Locate the cell with the specified text and output its (x, y) center coordinate. 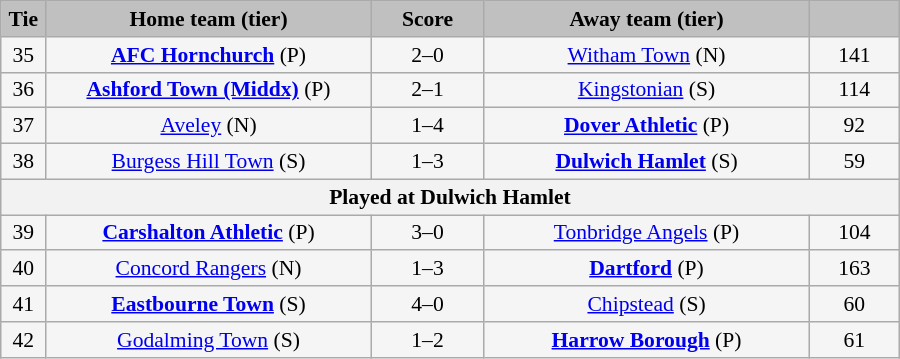
Harrow Borough (P) (647, 340)
Aveley (N) (209, 126)
42 (24, 340)
Witham Town (N) (647, 55)
60 (854, 304)
Carshalton Athletic (P) (209, 233)
2–1 (427, 90)
Dulwich Hamlet (S) (647, 162)
Home team (tier) (209, 19)
3–0 (427, 233)
40 (24, 269)
114 (854, 90)
35 (24, 55)
Tonbridge Angels (P) (647, 233)
4–0 (427, 304)
Dartford (P) (647, 269)
61 (854, 340)
141 (854, 55)
163 (854, 269)
37 (24, 126)
Score (427, 19)
Kingstonian (S) (647, 90)
Chipstead (S) (647, 304)
36 (24, 90)
59 (854, 162)
Concord Rangers (N) (209, 269)
Dover Athletic (P) (647, 126)
AFC Hornchurch (P) (209, 55)
92 (854, 126)
39 (24, 233)
Away team (tier) (647, 19)
Played at Dulwich Hamlet (450, 197)
Godalming Town (S) (209, 340)
Tie (24, 19)
104 (854, 233)
2–0 (427, 55)
1–2 (427, 340)
Eastbourne Town (S) (209, 304)
Ashford Town (Middx) (P) (209, 90)
38 (24, 162)
Burgess Hill Town (S) (209, 162)
41 (24, 304)
1–4 (427, 126)
